Locate the cell with the specified text and output its (X, Y) center coordinate. 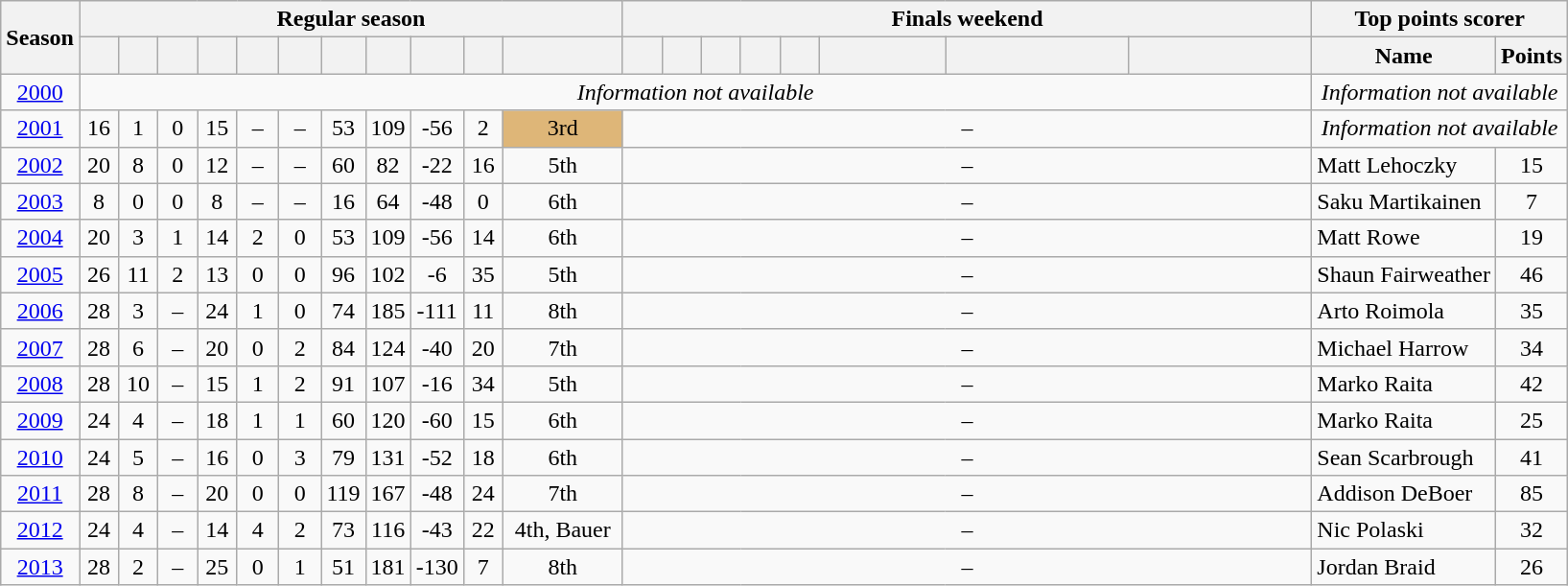
107 (387, 384)
131 (387, 457)
2008 (40, 384)
2011 (40, 494)
2010 (40, 457)
-52 (437, 457)
96 (343, 274)
5 (138, 457)
3rd (562, 129)
Regular season (351, 19)
-111 (437, 311)
120 (387, 420)
Points (1531, 56)
119 (343, 494)
19 (1531, 238)
82 (387, 165)
-22 (437, 165)
4th, Bauer (562, 530)
102 (387, 274)
Shaun Fairweather (1404, 274)
Sean Scarbrough (1404, 457)
Name (1404, 56)
Addison DeBoer (1404, 494)
-40 (437, 347)
-43 (437, 530)
Saku Martikainen (1404, 201)
6 (138, 347)
32 (1531, 530)
2000 (40, 92)
-130 (437, 567)
2002 (40, 165)
2012 (40, 530)
116 (387, 530)
2013 (40, 567)
2005 (40, 274)
167 (387, 494)
-16 (437, 384)
2001 (40, 129)
2004 (40, 238)
Michael Harrow (1404, 347)
73 (343, 530)
Matt Lehoczky (1404, 165)
2007 (40, 347)
Season (40, 37)
2009 (40, 420)
Finals weekend (967, 19)
-60 (437, 420)
Jordan Braid (1404, 567)
42 (1531, 384)
185 (387, 311)
46 (1531, 274)
10 (138, 384)
2003 (40, 201)
41 (1531, 457)
Nic Polaski (1404, 530)
79 (343, 457)
64 (387, 201)
Top points scorer (1440, 19)
22 (483, 530)
85 (1531, 494)
Matt Rowe (1404, 238)
12 (217, 165)
84 (343, 347)
-6 (437, 274)
181 (387, 567)
13 (217, 274)
Arto Roimola (1404, 311)
124 (387, 347)
91 (343, 384)
2006 (40, 311)
51 (343, 567)
74 (343, 311)
